For the text-containing cell, return its midpoint in (X, Y) coordinate format. 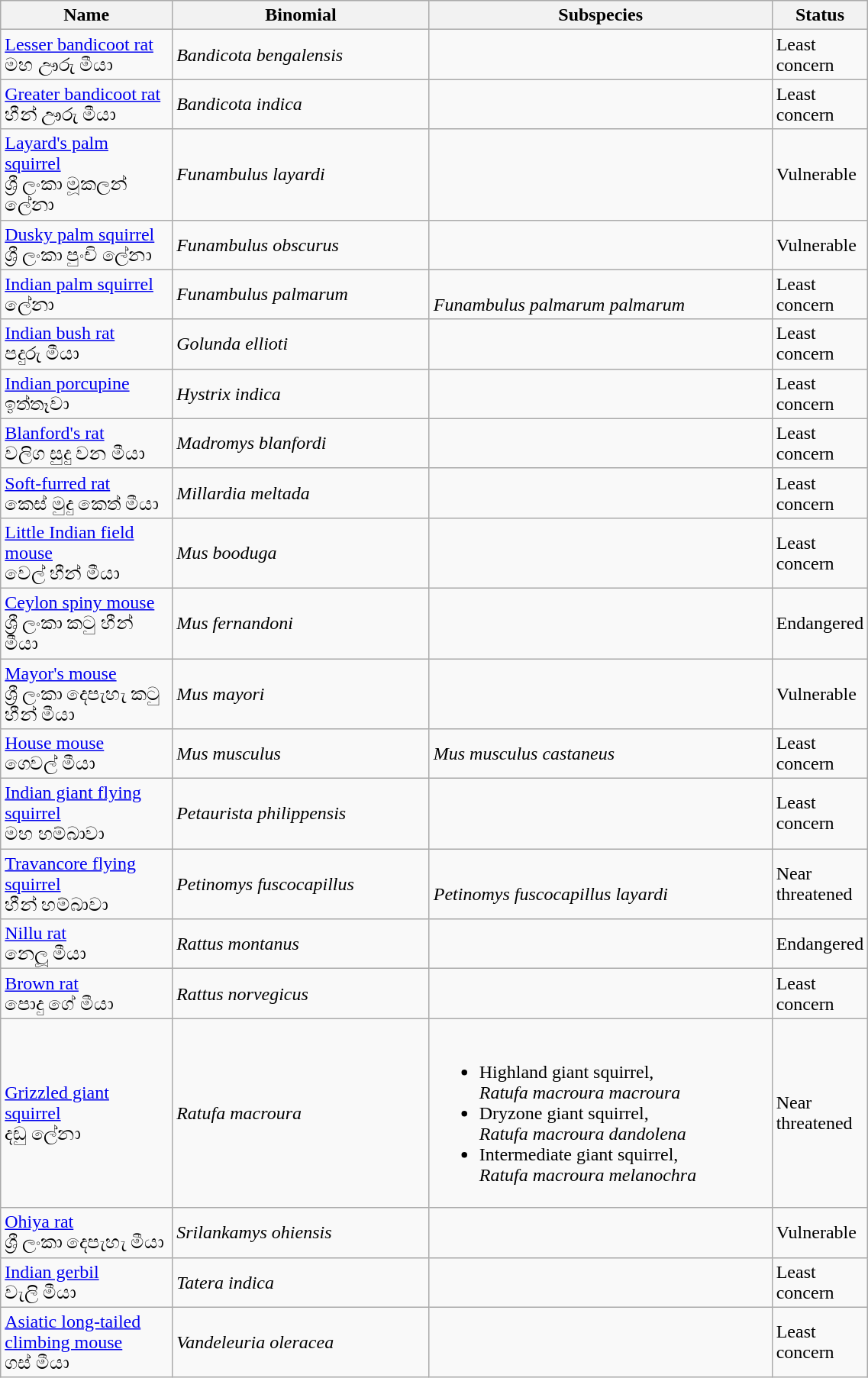
Subspecies (600, 15)
Ceylon spiny mouseශ්‍රී ලංකා ක‍ටු හීන් මීයා (87, 623)
Tatera indica (301, 1283)
Rattus montanus (301, 944)
Mus mayori (301, 693)
Petaurista philippensis (301, 814)
Mus fernandoni (301, 623)
Ohiya ratශ්‍රී ලංකා දෙපැහැ මීයා (87, 1232)
Indian palm squirrelලේනා (87, 295)
Blanford's ratවලිග සුදු වන මීයා (87, 443)
Funambulus palmarum (301, 295)
Mus booduga (301, 553)
Little Indian field mouseවෙල් හීන් මීයා (87, 553)
Funambulus obscurus (301, 244)
Greater bandicoot ratහීන් ඌරු මීයා (87, 104)
Grizzled giant squirrelදඬු ලේනා (87, 1113)
Bandicota indica (301, 104)
Indian bush ratපදුරු මීයා (87, 344)
Indian porcupineඉත්තෑවා (87, 394)
Status (820, 15)
Layard's palm squirrelශ්‍රී ලංකා මූකලන් ලේනා (87, 174)
Madromys blanfordi (301, 443)
Indian gerbilවැලි මීයා (87, 1283)
Rattus norvegicus (301, 994)
Funambulus layardi (301, 174)
Srilankamys ohiensis (301, 1232)
Brown ratපොදු ගේ මීයා (87, 994)
Lesser bandicoot ratමහ ඌරු මීයා (87, 55)
Indian giant flying squirrelමහ හම්බාවා (87, 814)
Dusky palm squirrelශ්‍රී ලංකා පුංචි ලේනා (87, 244)
Millardia meltada (301, 493)
Name (87, 15)
Golunda ellioti (301, 344)
Petinomys fuscocapillus (301, 884)
Travancore flying squirrelහීන් හම්බාවා (87, 884)
Hystrix indica (301, 394)
Nillu ratනෙලූ මීයා (87, 944)
Asiatic long-tailed climbing mouseගස් මීයා (87, 1342)
Mayor's mouseශ්‍රී ලංකා දෙපැහැ ක‍ටු හීන් මීයා (87, 693)
House mouseගෙවල් මීයා (87, 754)
Mus musculus castaneus (600, 754)
Mus musculus (301, 754)
Vandeleuria oleracea (301, 1342)
Binomial (301, 15)
Ratufa macroura (301, 1113)
Soft-furred ratකෙස් මුදු කෙත් මීයා (87, 493)
Funambulus palmarum palmarum (600, 295)
Bandicota bengalensis (301, 55)
Petinomys fuscocapillus layardi (600, 884)
